For the text-containing cell, return its midpoint in (x, y) coordinate format. 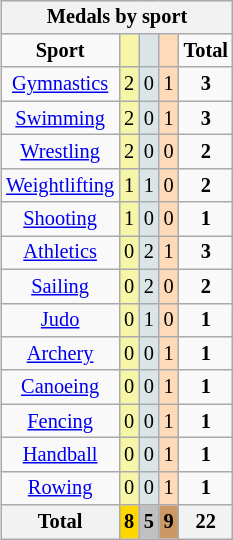
Wrestling (60, 152)
Swimming (60, 118)
Weightlifting (60, 185)
8 (129, 522)
Medals by sport (117, 17)
5 (149, 522)
Sport (60, 51)
Handball (60, 455)
22 (206, 522)
9 (169, 522)
Athletics (60, 253)
Sailing (60, 286)
Shooting (60, 219)
Gymnastics (60, 84)
Judo (60, 320)
Canoeing (60, 387)
Fencing (60, 421)
Archery (60, 354)
Rowing (60, 488)
